Find where the given text appears and provide that cell's center as (x, y) coordinate. 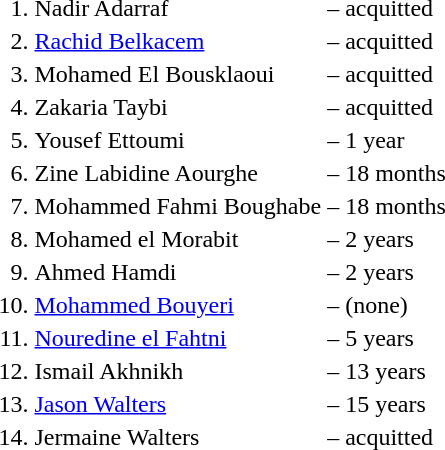
Ismail Akhnikh (178, 371)
Mohamed el Morabit (178, 239)
Jason Walters (178, 404)
Zakaria Taybi (178, 107)
Mohamed El Bousklaoui (178, 74)
Mohammed Fahmi Boughabe (178, 206)
Nouredine el Fahtni (178, 338)
Rachid Belkacem (178, 41)
Zine Labidine Aourghe (178, 173)
Ahmed Hamdi (178, 272)
Mohammed Bouyeri (178, 305)
Yousef Ettoumi (178, 140)
